Identify which cell holds the provided text, then report its (x, y) central coordinate. 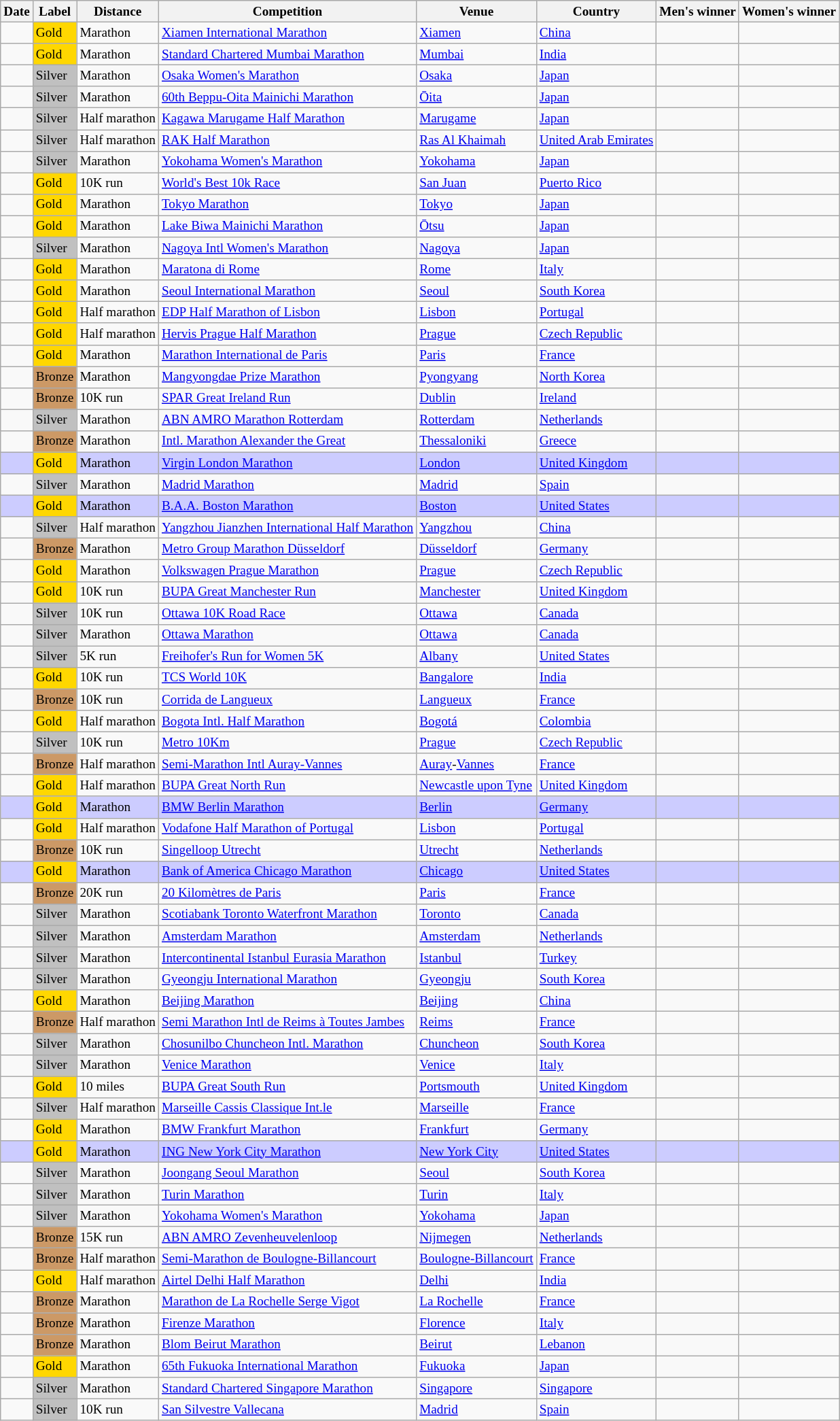
Lebanon (597, 1345)
Istanbul (477, 958)
65th Fukuoka International Marathon (287, 1367)
United Arab Emirates (597, 140)
Freihofer's Run for Women 5K (287, 657)
5K run (118, 657)
20K run (118, 893)
Boston (477, 506)
San Silvestre Vallecana (287, 1409)
Hervis Prague Half Marathon (287, 334)
Osaka Women's Marathon (287, 75)
Semi-Marathon de Boulogne-Billancourt (287, 1259)
Standard Chartered Mumbai Marathon (287, 54)
Turkey (597, 958)
Pyongyang (477, 377)
World's Best 10k Race (287, 184)
Marseille Cassis Classique Int.le (287, 1108)
Semi Marathon Intl de Reims à Toutes Jambes (287, 1023)
Osaka (477, 75)
10 miles (118, 1087)
Mangyongdae Prize Marathon (287, 377)
Competition (287, 12)
Nijmegen (477, 1237)
New York City (477, 1152)
Colombia (597, 721)
Virgin London Marathon (287, 463)
Greece (597, 441)
BMW Berlin Marathon (287, 807)
Marathon International de Paris (287, 356)
Xiamen International Marathon (287, 33)
Yangzhou Jianzhen International Half Marathon (287, 528)
Albany (477, 657)
London (477, 463)
Chosunilbo Chuncheon Intl. Marathon (287, 1044)
SPAR Great Ireland Run (287, 398)
Frankfurt (477, 1130)
Men's winner (698, 12)
Marseille (477, 1108)
Florence (477, 1324)
Gyeongju (477, 979)
BUPA Great North Run (287, 786)
Date (17, 12)
Venice Marathon (287, 1065)
Semi-Marathon Intl Auray-Vannes (287, 764)
Corrida de Langueux (287, 700)
TCS World 10K (287, 678)
RAK Half Marathon (287, 140)
Singelloop Utrecht (287, 851)
Fukuoka (477, 1367)
BUPA Great South Run (287, 1087)
Ottawa 10K Road Race (287, 613)
Vodafone Half Marathon of Portugal (287, 829)
Bangalore (477, 678)
Langueux (477, 700)
Lake Biwa Mainichi Marathon (287, 226)
Thessaloniki (477, 441)
Intercontinental Istanbul Eurasia Marathon (287, 958)
Turin (477, 1195)
Ōita (477, 97)
Beijing Marathon (287, 1001)
Xiamen (477, 33)
Venice (477, 1065)
Berlin (477, 807)
Firenze Marathon (287, 1324)
Blom Beirut Marathon (287, 1345)
Portsmouth (477, 1087)
Boulogne-Billancourt (477, 1259)
Reims (477, 1023)
Gyeongju International Marathon (287, 979)
20 Kilomètres de Paris (287, 893)
Beijing (477, 1001)
Utrecht (477, 851)
Distance (118, 12)
Scotiabank Toronto Waterfront Marathon (287, 914)
Rome (477, 269)
La Rochelle (477, 1302)
Intl. Marathon Alexander the Great (287, 441)
Ōtsu (477, 226)
Newcastle upon Tyne (477, 786)
Standard Chartered Singapore Marathon (287, 1388)
San Juan (477, 184)
Metro 10Km (287, 742)
ABN AMRO Zevenheuvelenloop (287, 1237)
Ras Al Khaimah (477, 140)
Madrid Marathon (287, 485)
Maratona di Rome (287, 269)
Tokyo Marathon (287, 205)
Turin Marathon (287, 1195)
Manchester (477, 592)
Label (54, 12)
Volkswagen Prague Marathon (287, 570)
Yangzhou (477, 528)
BUPA Great Manchester Run (287, 592)
Dublin (477, 398)
Seoul International Marathon (287, 291)
Airtel Delhi Half Marathon (287, 1280)
ABN AMRO Marathon Rotterdam (287, 420)
Kagawa Marugame Half Marathon (287, 119)
Nagoya Intl Women's Marathon (287, 248)
EDP Half Marathon of Lisbon (287, 313)
Auray-Vannes (477, 764)
Amsterdam (477, 936)
Ireland (597, 398)
Marugame (477, 119)
Chicago (477, 872)
60th Beppu-Oita Mainichi Marathon (287, 97)
Beirut (477, 1345)
B.A.A. Boston Marathon (287, 506)
Bank of America Chicago Marathon (287, 872)
North Korea (597, 377)
Chuncheon (477, 1044)
BMW Frankfurt Marathon (287, 1130)
Metro Group Marathon Düsseldorf (287, 549)
ING New York City Marathon (287, 1152)
Tokyo (477, 205)
Country (597, 12)
Bogotá (477, 721)
Ottawa Marathon (287, 635)
Joongang Seoul Marathon (287, 1173)
Women's winner (788, 12)
Bogota Intl. Half Marathon (287, 721)
Düsseldorf (477, 549)
15K run (118, 1237)
Delhi (477, 1280)
Rotterdam (477, 420)
Puerto Rico (597, 184)
Marathon de La Rochelle Serge Vigot (287, 1302)
Venue (477, 12)
Mumbai (477, 54)
Amsterdam Marathon (287, 936)
Toronto (477, 914)
Nagoya (477, 248)
